Output the [x, y] coordinate of the center of the cell containing the given text.  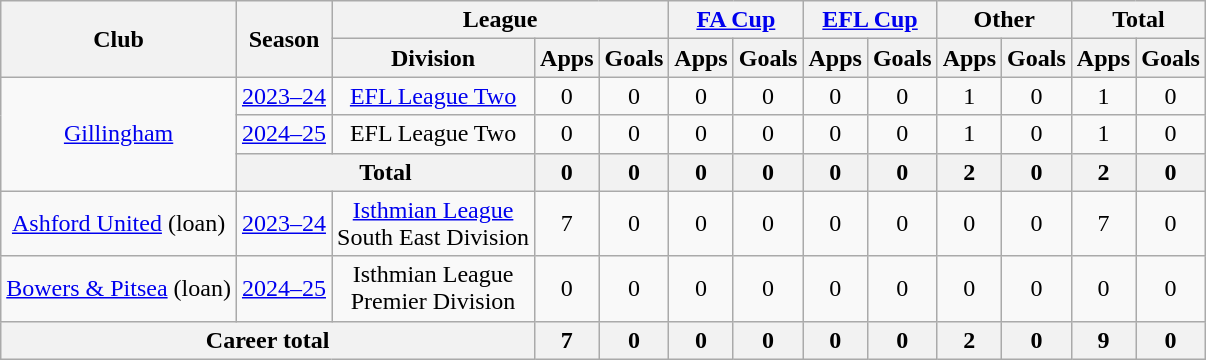
Career total [268, 340]
9 [1103, 340]
Bowers & Pitsea (loan) [119, 288]
Season [284, 39]
Other [1004, 20]
Ashford United (loan) [119, 224]
Division [434, 58]
League [500, 20]
Isthmian LeaguePremier Division [434, 288]
FA Cup [736, 20]
EFL Cup [870, 20]
Gillingham [119, 134]
Club [119, 39]
Isthmian LeagueSouth East Division [434, 224]
